For the text-containing cell, return its midpoint in [x, y] coordinate format. 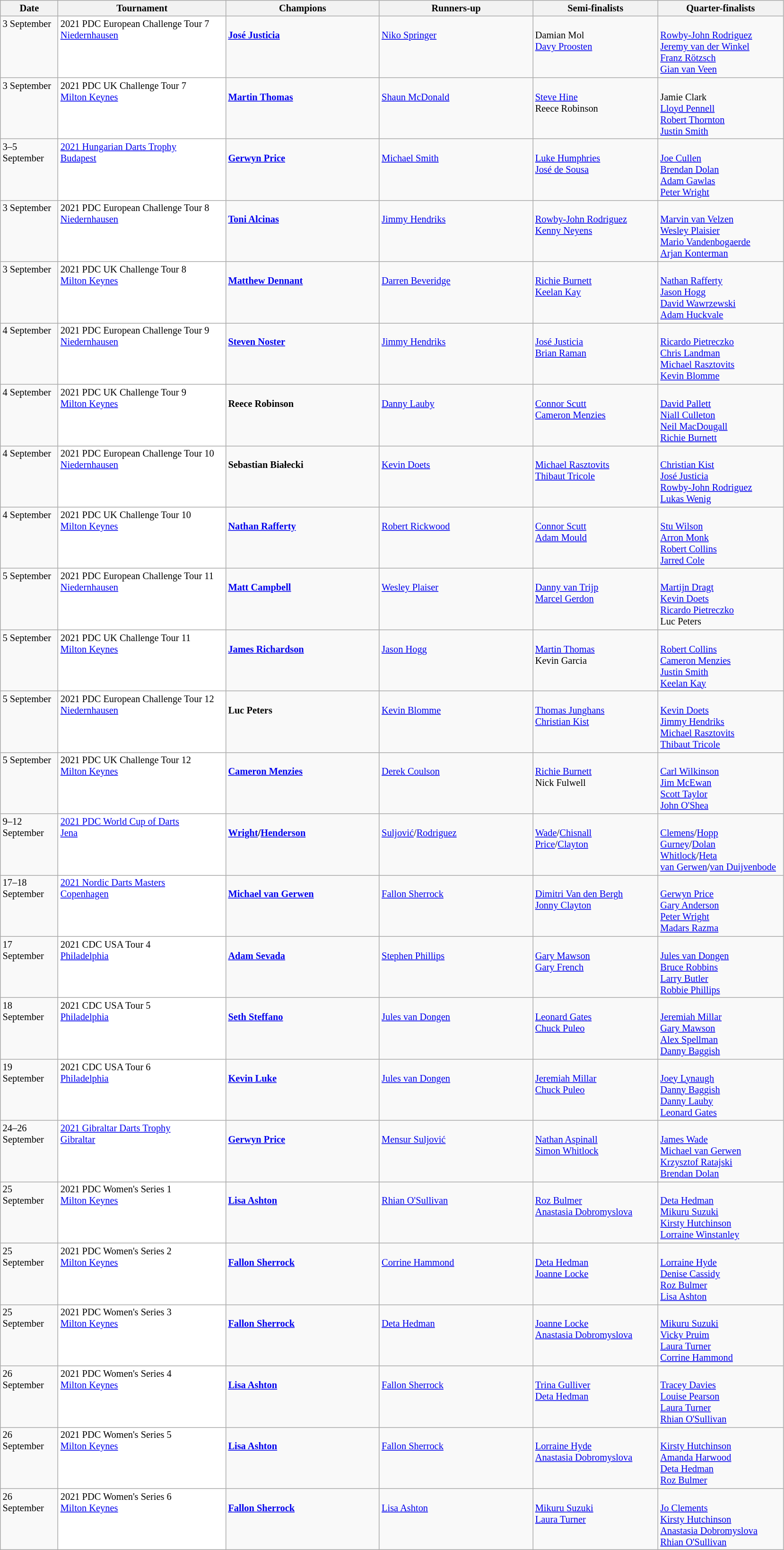
Reece Robinson [303, 415]
Joanne Locke Anastasia Dobromyslova [596, 1335]
2021 PDC European Challenge Tour 8 Niedernhausen [142, 231]
Trina Gulliver Deta Hedman [596, 1396]
Derek Coulson [456, 783]
Date [29, 8]
Connor Scutt Adam Mould [596, 537]
Danny Lauby [456, 415]
Steve Hine Reece Robinson [596, 108]
Runners-up [456, 8]
Robert Rickwood [456, 537]
Nathan Aspinall Simon Whitlock [596, 1151]
Martin Thomas Kevin Garcia [596, 661]
Niko Springer [456, 47]
2021 PDC UK Challenge Tour 10 Milton Keynes [142, 537]
Darren Beveridge [456, 292]
Lorraine Hyde Anastasia Dobromyslova [596, 1458]
Matt Campbell [303, 599]
2021 PDC Women's Series 5 Milton Keynes [142, 1458]
Shaun McDonald [456, 108]
Kirsty Hutchinson Amanda Harwood Deta Hedman Roz Bulmer [721, 1458]
Kevin Doets Jimmy Hendriks Michael Rasztovits Thibaut Tricole [721, 722]
Cameron Menzies [303, 783]
2021 PDC European Challenge Tour 10 Niedernhausen [142, 476]
Michael van Gerwen [303, 906]
Jo Clements Kirsty Hutchinson Anastasia Dobromyslova Rhian O'Sullivan [721, 1519]
2021 PDC European Challenge Tour 11 Niedernhausen [142, 599]
David Pallett Niall Culleton Neil MacDougall Richie Burnett [721, 415]
Joe Cullen Brendan Dolan Adam Gawlas Peter Wright [721, 169]
Thomas Junghans Christian Kist [596, 722]
Wade/Chisnall Price/Clayton [596, 845]
17–18 September [29, 906]
James Richardson [303, 661]
2021 PDC European Challenge Tour 9 Niedernhausen [142, 353]
Carl Wilkinson Jim McEwan Scott Taylor John O'Shea [721, 783]
Wright/Henderson [303, 845]
Martin Thomas [303, 108]
2021 CDC USA Tour 6 Philadelphia [142, 1090]
Jeremiah Millar Gary Mawson Alex Spellman Danny Baggish [721, 1028]
19 September [29, 1090]
Joey Lynaugh Danny Baggish Danny Lauby Leonard Gates [721, 1090]
Connor Scutt Cameron Menzies [596, 415]
2021 PDC Women's Series 2 Milton Keynes [142, 1274]
2021 PDC UK Challenge Tour 12 Milton Keynes [142, 783]
24–26 September [29, 1151]
Champions [303, 8]
Mensur Suljović [456, 1151]
2021 PDC Women's Series 1 Milton Keynes [142, 1212]
James Wade Michael van Gerwen Krzysztof Ratajski Brendan Dolan [721, 1151]
Jason Hogg [456, 661]
Christian Kist José Justicia Rowby-John Rodriguez Lukas Wenig [721, 476]
17 September [29, 967]
Matthew Dennant [303, 292]
Steven Noster [303, 353]
Damian Mol Davy Proosten [596, 47]
2021 PDC World Cup of Darts Jena [142, 845]
9–12 September [29, 845]
José Justicia Brian Raman [596, 353]
Stu Wilson Arron Monk Robert Collins Jarred Cole [721, 537]
18 September [29, 1028]
Jamie Clark Lloyd Pennell Robert Thornton Justin Smith [721, 108]
Quarter-finalists [721, 8]
Martijn Dragt Kevin Doets Ricardo Pietreczko Luc Peters [721, 599]
2021 CDC USA Tour 5 Philadelphia [142, 1028]
Corrine Hammond [456, 1274]
2021 CDC USA Tour 4 Philadelphia [142, 967]
Deta Hedman Joanne Locke [596, 1274]
Deta Hedman Mikuru Suzuki Kirsty Hutchinson Lorraine Winstanley [721, 1212]
Gary Mawson Gary French [596, 967]
Kevin Luke [303, 1090]
Leonard Gates Chuck Puleo [596, 1028]
3–5 September [29, 169]
Adam Sevada [303, 967]
Seth Steffano [303, 1028]
Michael Smith [456, 169]
Tracey Davies Louise Pearson Laura Turner Rhian O'Sullivan [721, 1396]
2021 Gibraltar Darts Trophy Gibraltar [142, 1151]
Nathan Rafferty Jason Hogg David Wawrzewski Adam Huckvale [721, 292]
Rhian O'Sullivan [456, 1212]
Rowby-John Rodriguez Kenny Neyens [596, 231]
Richie Burnett Nick Fulwell [596, 783]
Marvin van Velzen Wesley Plaisier Mario Vandenbogaerde Arjan Konterman [721, 231]
Rowby-John Rodriguez Jeremy van der Winkel Franz Rötzsch Gian van Veen [721, 47]
2021 PDC UK Challenge Tour 7 Milton Keynes [142, 108]
Semi-finalists [596, 8]
Clemens/Hopp Gurney/Dolan Whitlock/Heta van Gerwen/van Duijvenbode [721, 845]
José Justicia [303, 47]
Tournament [142, 8]
Kevin Blomme [456, 722]
Jules van Dongen Bruce Robbins Larry Butler Robbie Phillips [721, 967]
Gerwyn Price Gary Anderson Peter Wright Madars Razma [721, 906]
Toni Alcinas [303, 231]
Danny van Trijp Marcel Gerdon [596, 599]
Mikuru Suzuki Laura Turner [596, 1519]
2021 PDC UK Challenge Tour 11 Milton Keynes [142, 661]
2021 PDC European Challenge Tour 7 Niedernhausen [142, 47]
Dimitri Van den Bergh Jonny Clayton [596, 906]
Roz Bulmer Anastasia Dobromyslova [596, 1212]
Jeremiah Millar Chuck Puleo [596, 1090]
Michael Rasztovits Thibaut Tricole [596, 476]
2021 Hungarian Darts Trophy Budapest [142, 169]
2021 PDC UK Challenge Tour 9 Milton Keynes [142, 415]
Ricardo Pietreczko Chris Landman Michael Rasztovits Kevin Blomme [721, 353]
Kevin Doets [456, 476]
Richie Burnett Keelan Kay [596, 292]
2021 PDC UK Challenge Tour 8 Milton Keynes [142, 292]
2021 PDC European Challenge Tour 12 Niedernhausen [142, 722]
2021 Nordic Darts Masters Copenhagen [142, 906]
2021 PDC Women's Series 3 Milton Keynes [142, 1335]
Luc Peters [303, 722]
Mikuru Suzuki Vicky Pruim Laura Turner Corrine Hammond [721, 1335]
Lorraine Hyde Denise Cassidy Roz Bulmer Lisa Ashton [721, 1274]
Robert Collins Cameron Menzies Justin Smith Keelan Kay [721, 661]
Stephen Phillips [456, 967]
Deta Hedman [456, 1335]
Luke Humphries José de Sousa [596, 169]
Wesley Plaiser [456, 599]
2021 PDC Women's Series 4 Milton Keynes [142, 1396]
Nathan Rafferty [303, 537]
Suljović/Rodriguez [456, 845]
Sebastian Białecki [303, 476]
2021 PDC Women's Series 6 Milton Keynes [142, 1519]
